Locate the cell with the specified text and output its (X, Y) center coordinate. 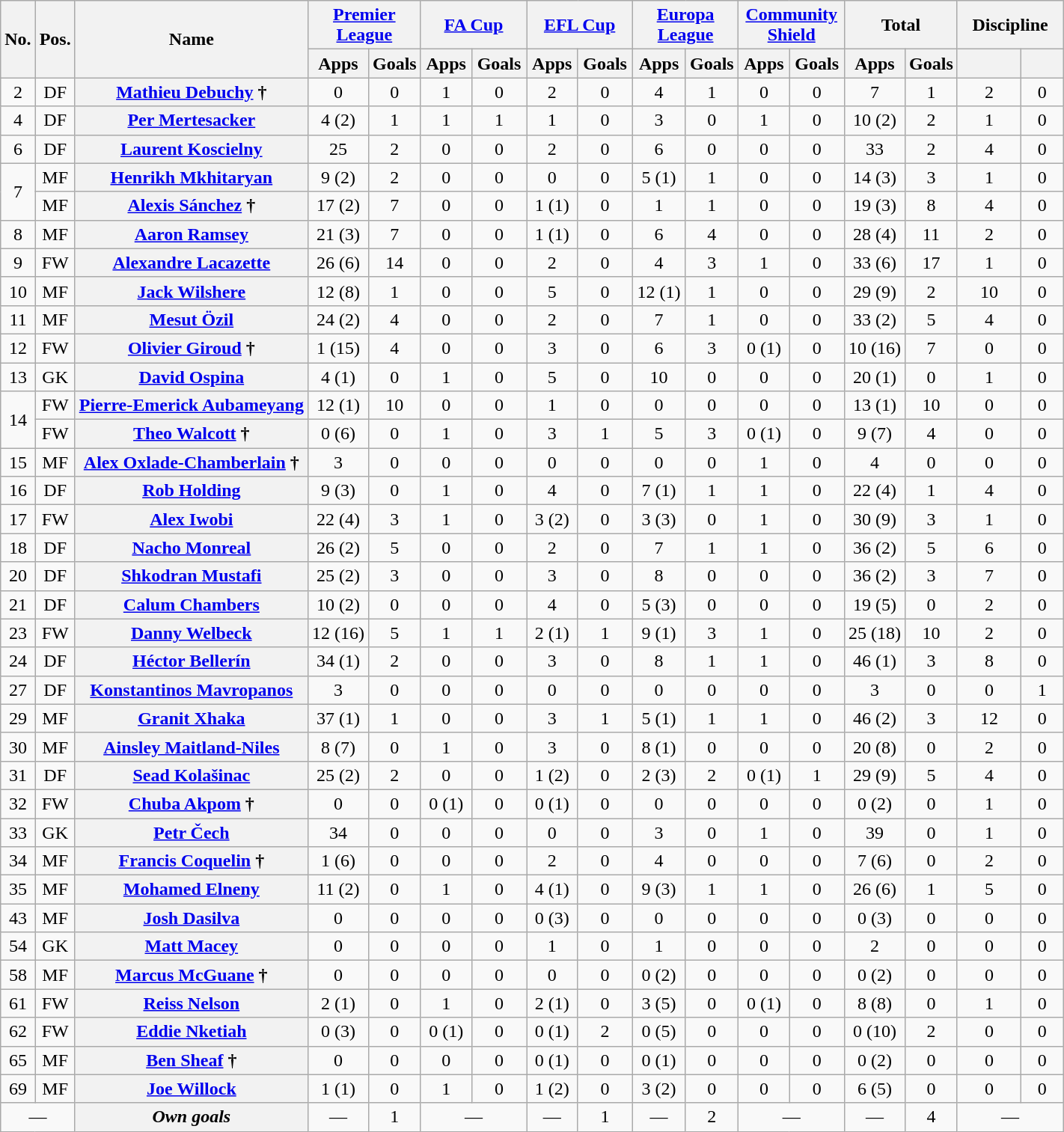
Rob Holding (192, 491)
11 (2) (338, 890)
Petr Čech (192, 833)
Eddie Nketiah (192, 1032)
30 (18, 747)
20 (8) (874, 747)
7 (1) (658, 491)
26 (2) (338, 548)
Pierre-Emerick Aubameyang (192, 406)
31 (18, 775)
15 (18, 462)
46 (1) (874, 661)
Sead Kolašinac (192, 775)
Chuba Akpom † (192, 804)
34 (1) (338, 661)
3 (3) (658, 519)
25 (338, 149)
Discipline (1010, 25)
12 (8) (338, 291)
28 (4) (874, 234)
58 (18, 975)
Per Mertesacker (192, 120)
61 (18, 1003)
33 (6) (874, 263)
Pos. (55, 39)
Matt Macey (192, 946)
Ainsley Maitland-Niles (192, 747)
Ben Sheaf † (192, 1060)
16 (18, 491)
19 (3) (874, 206)
32 (18, 804)
Henrikh Mkhitaryan (192, 177)
Danny Welbeck (192, 633)
Calum Chambers (192, 605)
35 (18, 890)
13 (1) (874, 406)
Granit Xhaka (192, 718)
Aaron Ramsey (192, 234)
Jack Wilshere (192, 291)
Marcus McGuane † (192, 975)
9 (2) (338, 177)
Joe Willock (192, 1089)
25 (18) (874, 633)
24 (2) (338, 319)
Premier League (364, 25)
FA Cup (474, 25)
Laurent Koscielny (192, 149)
0 (6) (338, 434)
Alex Oxlade-Chamberlain † (192, 462)
21 (18, 605)
Konstantinos Mavropanos (192, 690)
69 (18, 1089)
EFL Cup (580, 25)
18 (18, 548)
39 (874, 833)
Josh Dasilva (192, 918)
54 (18, 946)
8 (7) (338, 747)
No. (18, 39)
Reiss Nelson (192, 1003)
9 (18, 263)
9 (1) (658, 633)
46 (2) (874, 718)
7 (6) (874, 861)
Nacho Monreal (192, 548)
Theo Walcott † (192, 434)
43 (18, 918)
Europa League (685, 25)
5 (3) (658, 605)
0 (10) (874, 1032)
20 (18, 576)
24 (18, 661)
6 (5) (874, 1089)
13 (18, 376)
Mohamed Elneny (192, 890)
23 (18, 633)
Own goals (192, 1117)
Mesut Özil (192, 319)
10 (16) (874, 348)
3 (5) (658, 1003)
14 (3) (874, 177)
Total (901, 25)
Name (192, 39)
Shkodran Mustafi (192, 576)
62 (18, 1032)
9 (7) (874, 434)
37 (1) (338, 718)
Héctor Bellerín (192, 661)
20 (1) (874, 376)
Francis Coquelin † (192, 861)
29 (18, 718)
65 (18, 1060)
33 (2) (874, 319)
12 (16) (338, 633)
21 (3) (338, 234)
19 (5) (874, 605)
Mathieu Debuchy † (192, 92)
27 (18, 690)
Alexis Sánchez † (192, 206)
17 (2) (338, 206)
Alexandre Lacazette (192, 263)
4 (2) (338, 120)
30 (9) (874, 519)
2 (3) (658, 775)
Community Shield (792, 25)
8 (8) (874, 1003)
8 (1) (658, 747)
Olivier Giroud † (192, 348)
David Ospina (192, 376)
Alex Iwobi (192, 519)
1 (6) (338, 861)
0 (5) (658, 1032)
1 (15) (338, 348)
